Locate the cell with the specified text and output its (x, y) center coordinate. 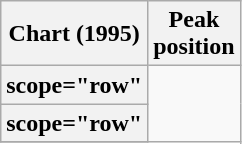
Peakposition (194, 34)
Chart (1995) (74, 34)
